Identify which cell holds the provided text, then report its (X, Y) central coordinate. 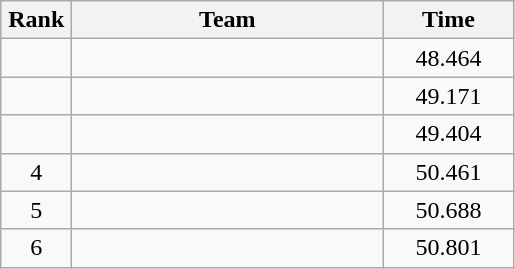
5 (36, 210)
49.171 (448, 96)
50.688 (448, 210)
Team (228, 20)
6 (36, 248)
50.461 (448, 172)
Time (448, 20)
4 (36, 172)
Rank (36, 20)
50.801 (448, 248)
49.404 (448, 134)
48.464 (448, 58)
